Locate the cell with the specified text and output its [X, Y] center coordinate. 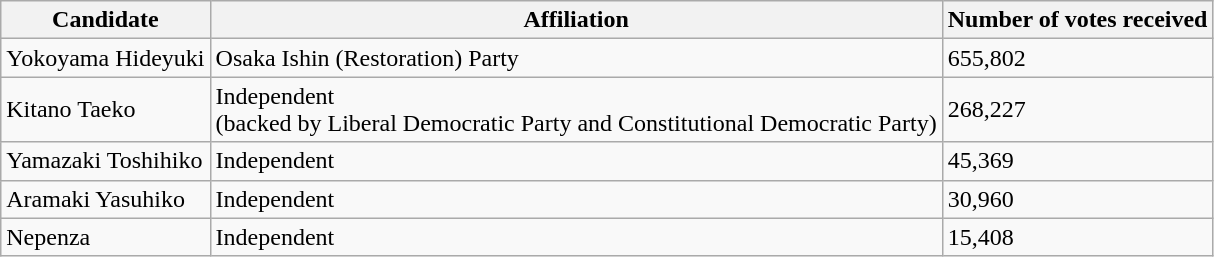
Affiliation [576, 20]
Aramaki Yasuhiko [106, 199]
655,802 [1078, 58]
268,227 [1078, 110]
30,960 [1078, 199]
Candidate [106, 20]
45,369 [1078, 161]
Nepenza [106, 237]
Yokoyama Hideyuki [106, 58]
Yamazaki Toshihiko [106, 161]
Osaka Ishin (Restoration) Party [576, 58]
Number of votes received [1078, 20]
15,408 [1078, 237]
Kitano Taeko [106, 110]
Independent(backed by Liberal Democratic Party and Constitutional Democratic Party) [576, 110]
